Extract the (X, Y) coordinate from the center of the cell holding the provided text.  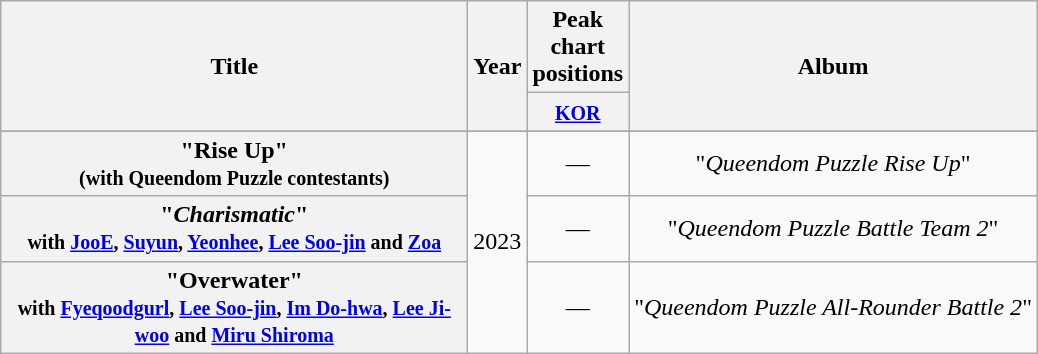
"Queendom Puzzle Rise Up" (834, 164)
Peak chart positions (578, 47)
Title (234, 66)
2023 (498, 242)
KOR (578, 112)
"Queendom Puzzle All-Rounder Battle 2" (834, 307)
Album (834, 66)
"Rise Up" (with Queendom Puzzle contestants) (234, 164)
"Overwater"with Fyeqoodgurl, Lee Soo-jin, Im Do-hwa, Lee Ji-woo and Miru Shiroma (234, 307)
Year (498, 66)
"Charismatic"with JooE, Suyun, Yeonhee, Lee Soo-jin and Zoa (234, 228)
"Queendom Puzzle Battle Team 2" (834, 228)
